Capture the cell that displays the provided text and extract its [x, y] central coordinate. 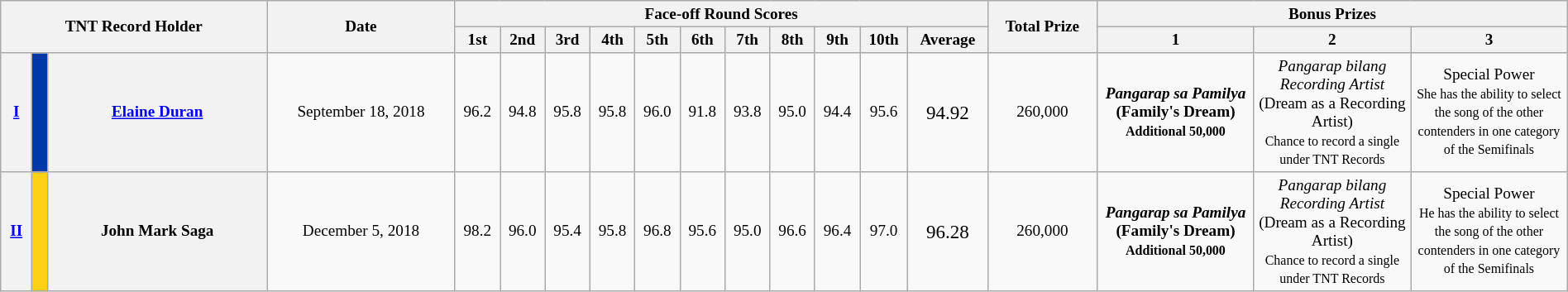
8th [792, 40]
10th [884, 40]
Face-off Round Scores [721, 14]
John Mark Saga [157, 232]
3rd [567, 40]
Bonus Prizes [1332, 14]
II [17, 232]
1 [1176, 40]
9th [837, 40]
Total Prize [1042, 26]
Special PowerHe has the ability to select the song of the other contenders in one category of the Semifinals [1489, 232]
Date [361, 26]
97.0 [884, 232]
TNT Record Holder [134, 26]
5th [657, 40]
2nd [523, 40]
94.8 [523, 112]
96.28 [948, 232]
1st [477, 40]
91.8 [702, 112]
96.6 [792, 232]
96.2 [477, 112]
September 18, 2018 [361, 112]
95.4 [567, 232]
96.8 [657, 232]
2 [1331, 40]
94.4 [837, 112]
96.4 [837, 232]
Average [948, 40]
I [17, 112]
Elaine Duran [157, 112]
98.2 [477, 232]
4th [612, 40]
3 [1489, 40]
Special PowerShe has the ability to select the song of the other contenders in one category of the Semifinals [1489, 112]
94.92 [948, 112]
93.8 [748, 112]
6th [702, 40]
December 5, 2018 [361, 232]
7th [748, 40]
